Capture the cell that displays the provided text and extract its [x, y] central coordinate. 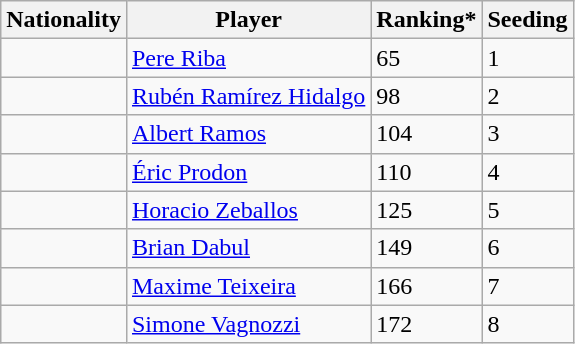
6 [528, 248]
3 [528, 134]
Seeding [528, 20]
7 [528, 286]
Simone Vagnozzi [248, 324]
166 [426, 286]
5 [528, 210]
4 [528, 172]
104 [426, 134]
Albert Ramos [248, 134]
125 [426, 210]
8 [528, 324]
Player [248, 20]
Rubén Ramírez Hidalgo [248, 96]
172 [426, 324]
1 [528, 58]
Ranking* [426, 20]
Maxime Teixeira [248, 286]
98 [426, 96]
65 [426, 58]
Brian Dabul [248, 248]
110 [426, 172]
Éric Prodon [248, 172]
Nationality [64, 20]
Pere Riba [248, 58]
Horacio Zeballos [248, 210]
2 [528, 96]
149 [426, 248]
